Output the (X, Y) coordinate of the center of the cell containing the given text.  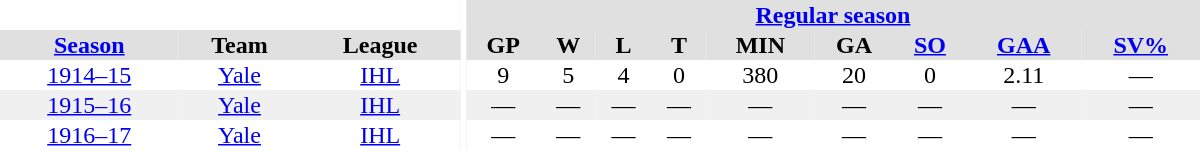
GAA (1024, 45)
MIN (760, 45)
380 (760, 75)
9 (504, 75)
T (678, 45)
1916–17 (89, 135)
5 (568, 75)
1915–16 (89, 105)
GA (854, 45)
4 (624, 75)
Season (89, 45)
League (380, 45)
1914–15 (89, 75)
2.11 (1024, 75)
Regular season (833, 15)
Team (239, 45)
W (568, 45)
GP (504, 45)
L (624, 45)
SV% (1140, 45)
SO (930, 45)
20 (854, 75)
